Capture the cell that displays the provided text and extract its [x, y] central coordinate. 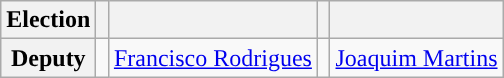
Election [48, 20]
Joaquim Martins [416, 58]
Francisco Rodrigues [212, 58]
Deputy [48, 58]
